Output the [X, Y] coordinate of the center of the cell containing the given text.  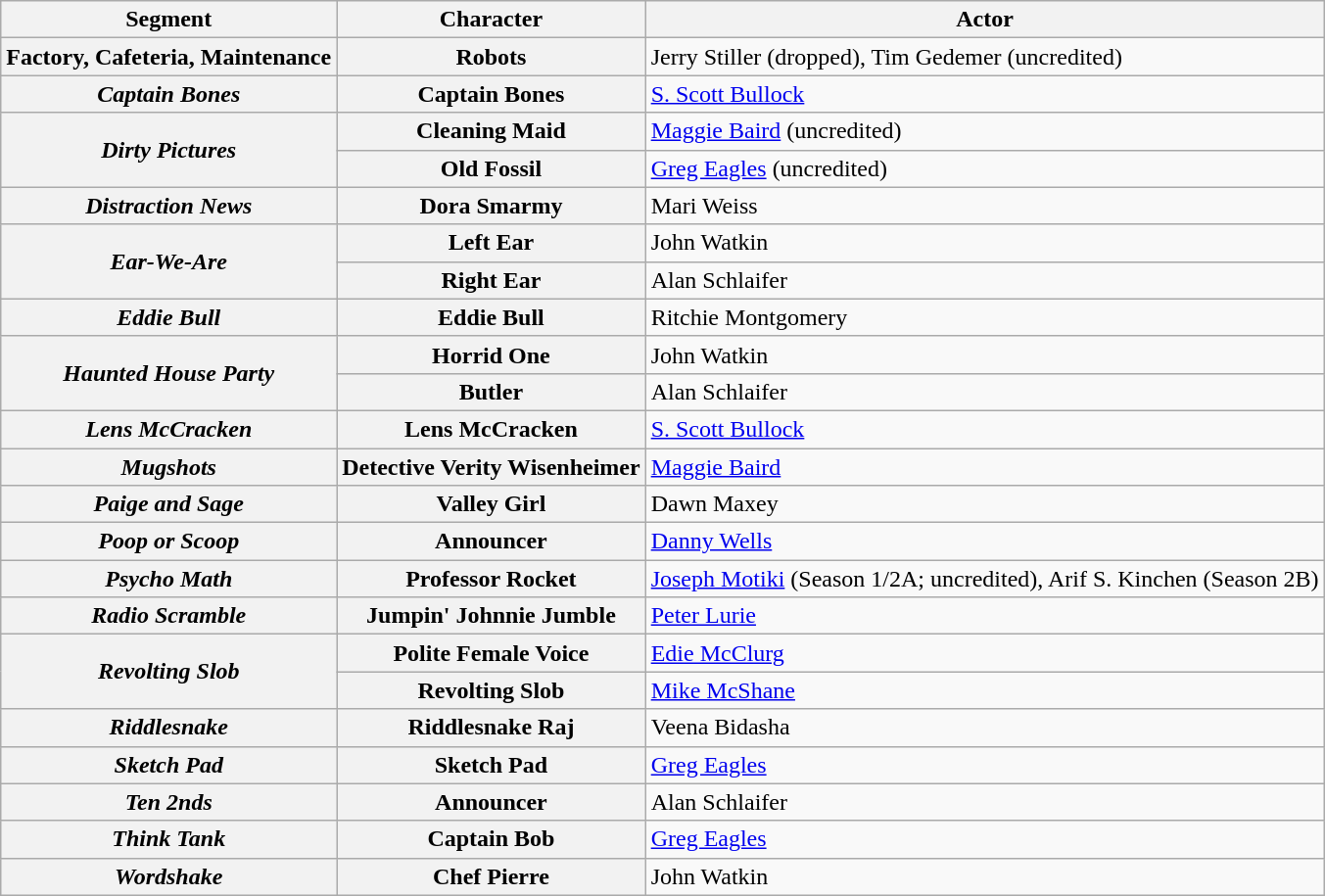
Mugshots [168, 467]
Left Ear [492, 243]
Ten 2nds [168, 802]
Radio Scramble [168, 616]
Edie McClurg [985, 653]
Jumpin' Johnnie Jumble [492, 616]
Factory, Cafeteria, Maintenance [168, 57]
Cleaning Maid [492, 131]
Dirty Pictures [168, 150]
Veena Bidasha [985, 728]
Peter Lurie [985, 616]
Psycho Math [168, 579]
Captain Bob [492, 839]
Think Tank [168, 839]
Actor [985, 20]
Robots [492, 57]
Ear-We-Are [168, 261]
Wordshake [168, 876]
Riddlesnake Raj [492, 728]
Chef Pierre [492, 876]
Danny Wells [985, 542]
Riddlesnake [168, 728]
Joseph Motiki (Season 1/2A; uncredited), Arif S. Kinchen (Season 2B) [985, 579]
Segment [168, 20]
Mari Weiss [985, 206]
Maggie Baird (uncredited) [985, 131]
Paige and Sage [168, 504]
Ritchie Montgomery [985, 317]
Valley Girl [492, 504]
Butler [492, 392]
Distraction News [168, 206]
Dawn Maxey [985, 504]
Maggie Baird [985, 467]
Detective Verity Wisenheimer [492, 467]
Polite Female Voice [492, 653]
Poop or Scoop [168, 542]
Character [492, 20]
Jerry Stiller (dropped), Tim Gedemer (uncredited) [985, 57]
Mike McShane [985, 690]
Professor Rocket [492, 579]
Dora Smarmy [492, 206]
Old Fossil [492, 168]
Haunted House Party [168, 373]
Right Ear [492, 280]
Horrid One [492, 354]
Greg Eagles (uncredited) [985, 168]
